From the cell containing the given text, extract its center point as [X, Y] coordinate. 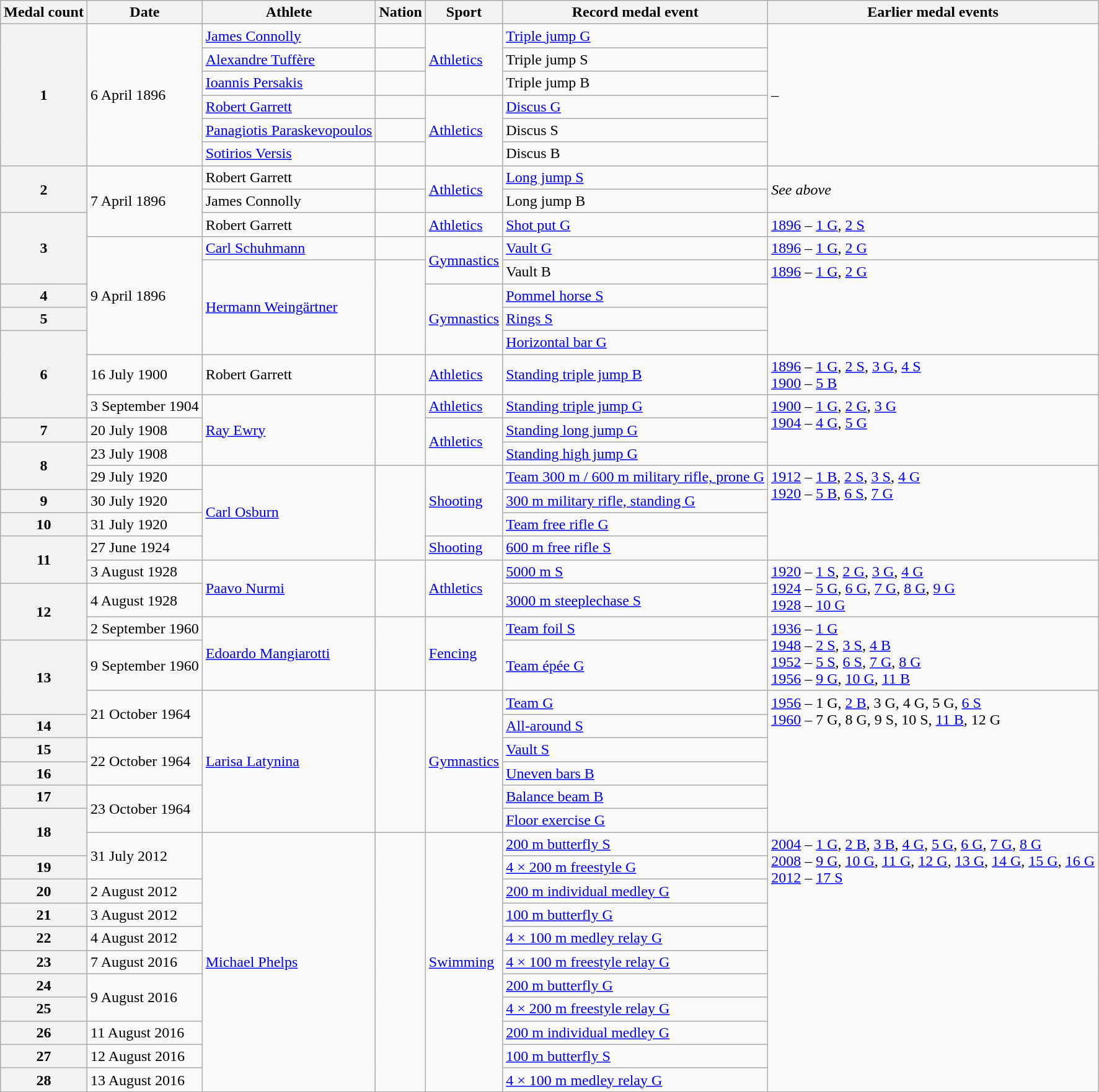
2004 – 1 G, 2 B, 3 B, 4 G, 5 G, 6 G, 7 G, 8 G 2008 – 9 G, 10 G, 11 G, 12 G, 13 G, 14 G, 15 G, 16 G2012 – 17 S [933, 962]
1920 – 1 S, 2 G, 3 G, 4 G1924 – 5 G, 6 G, 7 G, 8 G, 9 G1928 – 10 G [933, 588]
3 August 1928 [144, 571]
6 [44, 374]
Date [144, 12]
6 April 1896 [144, 95]
Ray Ewry [289, 430]
18 [44, 832]
11 August 2016 [144, 1033]
23 October 1964 [144, 809]
Medal count [44, 12]
4 August 2012 [144, 938]
Vault B [635, 271]
Discus G [635, 107]
27 [44, 1056]
Sotirios Versis [289, 154]
26 [44, 1033]
11 [44, 560]
3 September 1904 [144, 407]
1 [44, 95]
15 [44, 749]
Triple jump S [635, 59]
Alexandre Tuffère [289, 59]
3 [44, 248]
9 April 1896 [144, 295]
Shot put G [635, 224]
1956 – 1 G, 2 B, 3 G, 4 G, 5 G, 6 S 1960 – 7 G, 8 G, 9 S, 10 S, 11 B, 12 G [933, 761]
1900 – 1 G, 2 G, 3 G1904 – 4 G, 5 G [933, 430]
200 m butterfly S [635, 844]
100 m butterfly G [635, 915]
Vault S [635, 749]
4 August 1928 [144, 600]
31 July 1920 [144, 524]
4 × 200 m freestyle G [635, 868]
5 [44, 319]
Standing high jump G [635, 454]
12 August 2016 [144, 1056]
Athlete [289, 12]
Standing long jump G [635, 430]
24 [44, 985]
28 [44, 1080]
16 [44, 773]
Team foil S [635, 628]
600 m free rifle S [635, 548]
Panagiotis Paraskevopoulos [289, 130]
200 m butterfly G [635, 985]
Discus S [635, 130]
Vault G [635, 248]
9 [44, 501]
Long jump B [635, 201]
Sport [464, 12]
Larisa Latynina [289, 761]
7 August 2016 [144, 962]
2 August 2012 [144, 891]
Long jump S [635, 177]
20 July 1908 [144, 430]
Pommel horse S [635, 296]
27 June 1924 [144, 548]
Team free rifle G [635, 524]
21 [44, 915]
14 [44, 726]
Uneven bars B [635, 773]
22 [44, 938]
Horizontal bar G [635, 343]
Triple jump B [635, 83]
13 August 2016 [144, 1080]
23 [44, 962]
9 September 1960 [144, 666]
Team G [635, 702]
8 [44, 465]
Balance beam B [635, 797]
Discus B [635, 154]
10 [44, 524]
Record medal event [635, 12]
25 [44, 1009]
5000 m S [635, 571]
17 [44, 797]
2 [44, 189]
Fencing [464, 653]
1896 – 1 G, 2 S, 3 G, 4 S 1900 – 5 B [933, 374]
Carl Osburn [289, 513]
Standing triple jump B [635, 374]
16 July 1900 [144, 374]
Team 300 m / 600 m military rifle, prone G [635, 477]
22 October 1964 [144, 761]
29 July 1920 [144, 477]
23 July 1908 [144, 454]
Nation [400, 12]
12 [44, 612]
Michael Phelps [289, 962]
31 July 2012 [144, 856]
4 × 100 m freestyle relay G [635, 962]
Edoardo Mangiarotti [289, 653]
Floor exercise G [635, 821]
Hermann Weingärtner [289, 307]
All-around S [635, 726]
Ioannis Persakis [289, 83]
100 m butterfly S [635, 1056]
19 [44, 868]
Rings S [635, 319]
3000 m steeplechase S [635, 600]
1936 – 1 G1948 – 2 S, 3 S, 4 B1952 – 5 S, 6 S, 7 G, 8 G1956 – 9 G, 10 G, 11 B [933, 653]
4 × 200 m freestyle relay G [635, 1009]
30 July 1920 [144, 501]
Earlier medal events [933, 12]
Carl Schuhmann [289, 248]
Standing triple jump G [635, 407]
21 October 1964 [144, 714]
3 August 2012 [144, 915]
1912 – 1 B, 2 S, 3 S, 4 G1920 – 5 B, 6 S, 7 G [933, 513]
7 April 1896 [144, 201]
Team épée G [635, 666]
See above [933, 189]
Triple jump G [635, 36]
9 August 2016 [144, 997]
– [933, 95]
20 [44, 891]
300 m military rifle, standing G [635, 501]
4 [44, 296]
Swimming [464, 962]
Paavo Nurmi [289, 588]
13 [44, 677]
1896 – 1 G, 2 S [933, 224]
2 September 1960 [144, 628]
7 [44, 430]
